Output the (X, Y) coordinate of the center of the cell containing the given text.  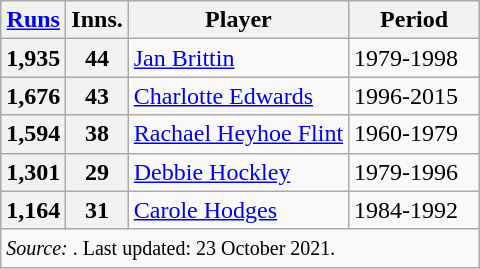
29 (97, 172)
Charlotte Edwards (238, 96)
1,594 (34, 134)
1,935 (34, 58)
31 (97, 210)
38 (97, 134)
Runs (34, 20)
1979-1996 (414, 172)
1979-1998 (414, 58)
Source: . Last updated: 23 October 2021. (240, 248)
Jan Brittin (238, 58)
1,164 (34, 210)
Rachael Heyhoe Flint (238, 134)
43 (97, 96)
Period (414, 20)
1984-1992 (414, 210)
1,676 (34, 96)
Inns. (97, 20)
44 (97, 58)
Player (238, 20)
1960-1979 (414, 134)
1,301 (34, 172)
1996-2015 (414, 96)
Debbie Hockley (238, 172)
Carole Hodges (238, 210)
